Scan for the cell matching the given text and deliver its (x, y) coordinate at center. 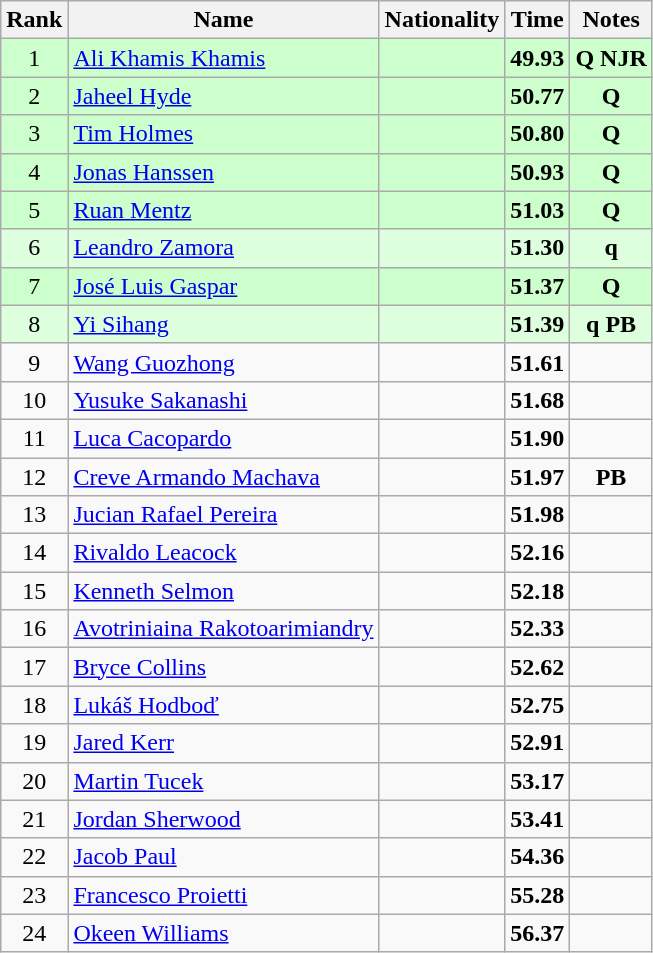
Kenneth Selmon (224, 591)
20 (34, 781)
Name (224, 20)
52.62 (538, 667)
51.30 (538, 248)
49.93 (538, 58)
Martin Tucek (224, 781)
1 (34, 58)
Yusuke Sakanashi (224, 400)
5 (34, 210)
7 (34, 286)
9 (34, 362)
52.91 (538, 743)
54.36 (538, 857)
19 (34, 743)
12 (34, 477)
50.80 (538, 134)
Wang Guozhong (224, 362)
Jacob Paul (224, 857)
17 (34, 667)
Rivaldo Leacock (224, 553)
50.77 (538, 96)
51.90 (538, 438)
14 (34, 553)
PB (611, 477)
Q NJR (611, 58)
18 (34, 705)
51.03 (538, 210)
Tim Holmes (224, 134)
Rank (34, 20)
Ruan Mentz (224, 210)
6 (34, 248)
Francesco Proietti (224, 895)
Leandro Zamora (224, 248)
56.37 (538, 933)
52.75 (538, 705)
Time (538, 20)
Ali Khamis Khamis (224, 58)
q PB (611, 324)
Jared Kerr (224, 743)
55.28 (538, 895)
51.68 (538, 400)
51.97 (538, 477)
24 (34, 933)
52.16 (538, 553)
50.93 (538, 172)
Luca Cacopardo (224, 438)
Jordan Sherwood (224, 819)
Creve Armando Machava (224, 477)
52.33 (538, 629)
53.41 (538, 819)
10 (34, 400)
21 (34, 819)
Jucian Rafael Pereira (224, 515)
Nationality (442, 20)
52.18 (538, 591)
Okeen Williams (224, 933)
51.37 (538, 286)
José Luis Gaspar (224, 286)
15 (34, 591)
3 (34, 134)
4 (34, 172)
Jaheel Hyde (224, 96)
23 (34, 895)
51.98 (538, 515)
2 (34, 96)
51.61 (538, 362)
8 (34, 324)
11 (34, 438)
Notes (611, 20)
22 (34, 857)
Bryce Collins (224, 667)
Avotriniaina Rakotoarimiandry (224, 629)
51.39 (538, 324)
53.17 (538, 781)
16 (34, 629)
13 (34, 515)
q (611, 248)
Lukáš Hodboď (224, 705)
Yi Sihang (224, 324)
Jonas Hanssen (224, 172)
